Capture the cell that displays the provided text and extract its (X, Y) central coordinate. 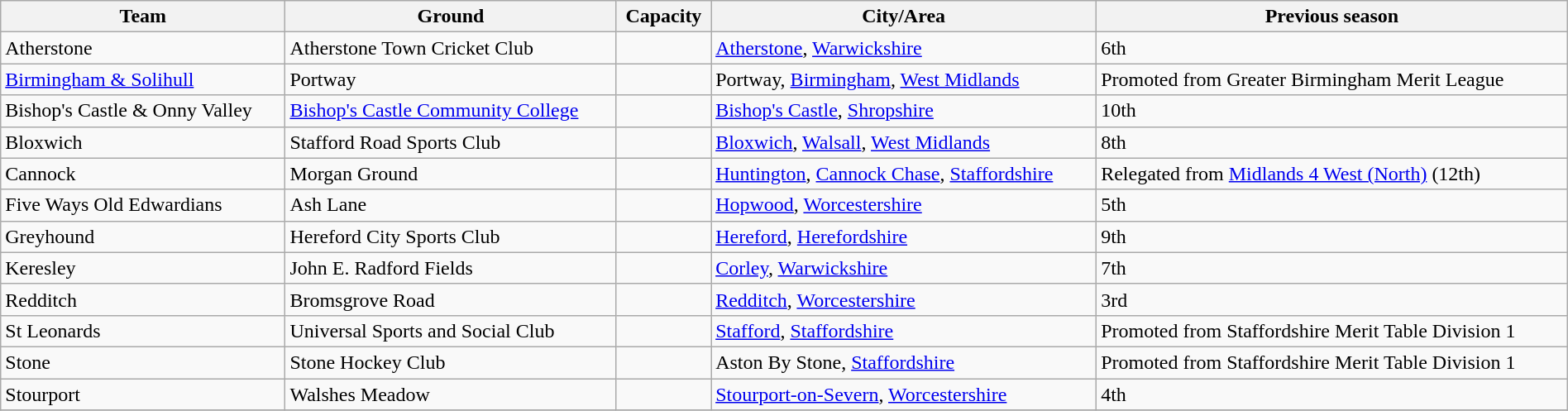
Stone Hockey Club (451, 362)
Bromsgrove Road (451, 299)
Universal Sports and Social Club (451, 331)
Stone (143, 362)
Morgan Ground (451, 174)
Portway, Birmingham, West Midlands (904, 79)
Bishop's Castle & Onny Valley (143, 111)
Redditch, Worcestershire (904, 299)
Bishop's Castle Community College (451, 111)
Hopwood, Worcestershire (904, 205)
10th (1332, 111)
Hereford City Sports Club (451, 237)
Stourport (143, 394)
Five Ways Old Edwardians (143, 205)
4th (1332, 394)
Hereford, Herefordshire (904, 237)
Team (143, 17)
3rd (1332, 299)
Huntington, Cannock Chase, Staffordshire (904, 174)
St Leonards (143, 331)
9th (1332, 237)
Capacity (663, 17)
Ash Lane (451, 205)
Stafford, Staffordshire (904, 331)
7th (1332, 268)
Previous season (1332, 17)
Promoted from Greater Birmingham Merit League (1332, 79)
Redditch (143, 299)
8th (1332, 142)
Keresley (143, 268)
Cannock (143, 174)
Atherstone, Warwickshire (904, 48)
Relegated from Midlands 4 West (North) (12th) (1332, 174)
Stourport-on-Severn, Worcestershire (904, 394)
Walshes Meadow (451, 394)
John E. Radford Fields (451, 268)
5th (1332, 205)
Bloxwich, Walsall, West Midlands (904, 142)
Ground (451, 17)
Corley, Warwickshire (904, 268)
Atherstone Town Cricket Club (451, 48)
Aston By Stone, Staffordshire (904, 362)
Bloxwich (143, 142)
Bishop's Castle, Shropshire (904, 111)
Atherstone (143, 48)
Portway (451, 79)
City/Area (904, 17)
6th (1332, 48)
Greyhound (143, 237)
Birmingham & Solihull (143, 79)
Stafford Road Sports Club (451, 142)
